Pinpoint the cell where the given text exists, returning its (x, y) midpoint coordinate. 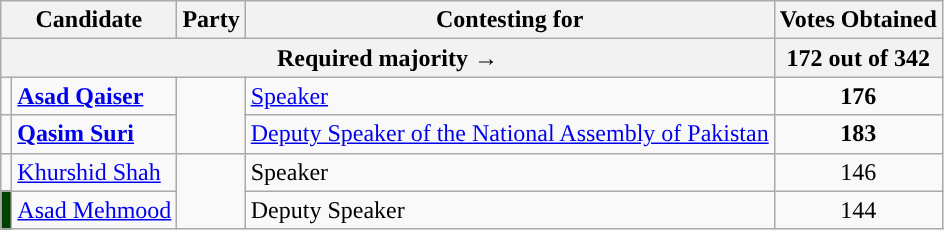
Contesting for (510, 20)
Khurshid Shah (94, 172)
Deputy Speaker of the National Assembly of Pakistan (510, 134)
172 out of 342 (858, 58)
146 (858, 172)
144 (858, 210)
Asad Qaiser (94, 96)
Candidate (89, 20)
Party (211, 20)
183 (858, 134)
176 (858, 96)
Qasim Suri (94, 134)
Deputy Speaker (510, 210)
Asad Mehmood (94, 210)
Votes Obtained (858, 20)
Required majority → (388, 58)
